Provide the [x, y] coordinate of the cell's center where the given text is located.  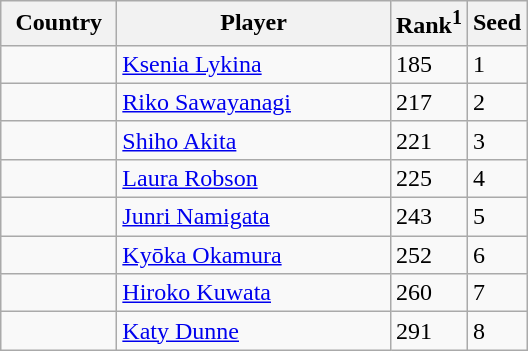
Laura Robson [254, 178]
Junri Namigata [254, 217]
6 [496, 255]
Shiho Akita [254, 140]
225 [428, 178]
252 [428, 255]
Katy Dunne [254, 331]
291 [428, 331]
2 [496, 102]
Kyōka Okamura [254, 255]
8 [496, 331]
185 [428, 64]
Riko Sawayanagi [254, 102]
221 [428, 140]
217 [428, 102]
243 [428, 217]
Seed [496, 24]
4 [496, 178]
5 [496, 217]
Ksenia Lykina [254, 64]
Country [59, 24]
7 [496, 293]
Hiroko Kuwata [254, 293]
1 [496, 64]
Player [254, 24]
260 [428, 293]
Rank1 [428, 24]
3 [496, 140]
